Pinpoint the cell where the given text exists, returning its [X, Y] midpoint coordinate. 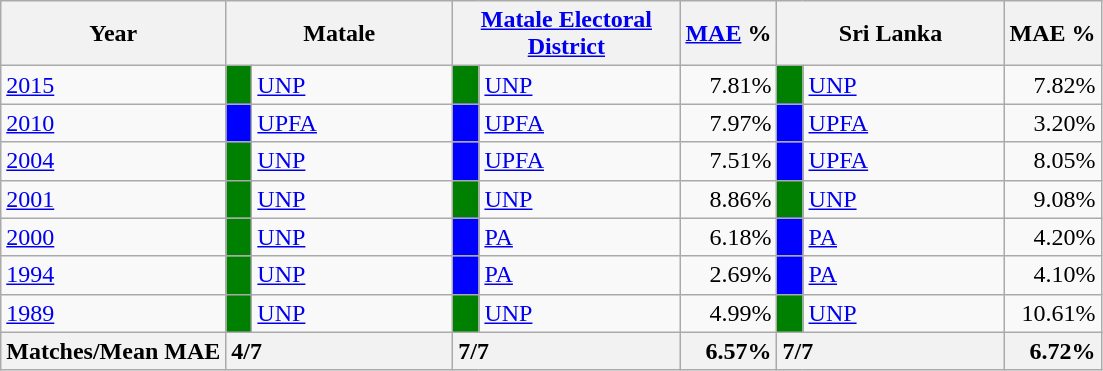
8.86% [728, 199]
4.10% [1052, 275]
7.82% [1052, 85]
2010 [114, 123]
7.51% [728, 161]
Matches/Mean MAE [114, 351]
2001 [114, 199]
4.99% [728, 313]
2015 [114, 85]
Year [114, 34]
6.18% [728, 237]
8.05% [1052, 161]
7.97% [728, 123]
6.72% [1052, 351]
1994 [114, 275]
Sri Lanka [890, 34]
Matale Electoral District [566, 34]
10.61% [1052, 313]
2004 [114, 161]
2.69% [728, 275]
6.57% [728, 351]
4/7 [340, 351]
Matale [340, 34]
1989 [114, 313]
2000 [114, 237]
9.08% [1052, 199]
4.20% [1052, 237]
3.20% [1052, 123]
7.81% [728, 85]
